Capture the cell that displays the provided text and extract its (x, y) central coordinate. 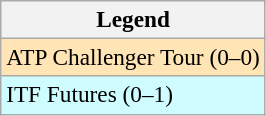
ITF Futures (0–1) (133, 95)
ATP Challenger Tour (0–0) (133, 57)
Legend (133, 19)
